From the cell containing the given text, extract its center point as [x, y] coordinate. 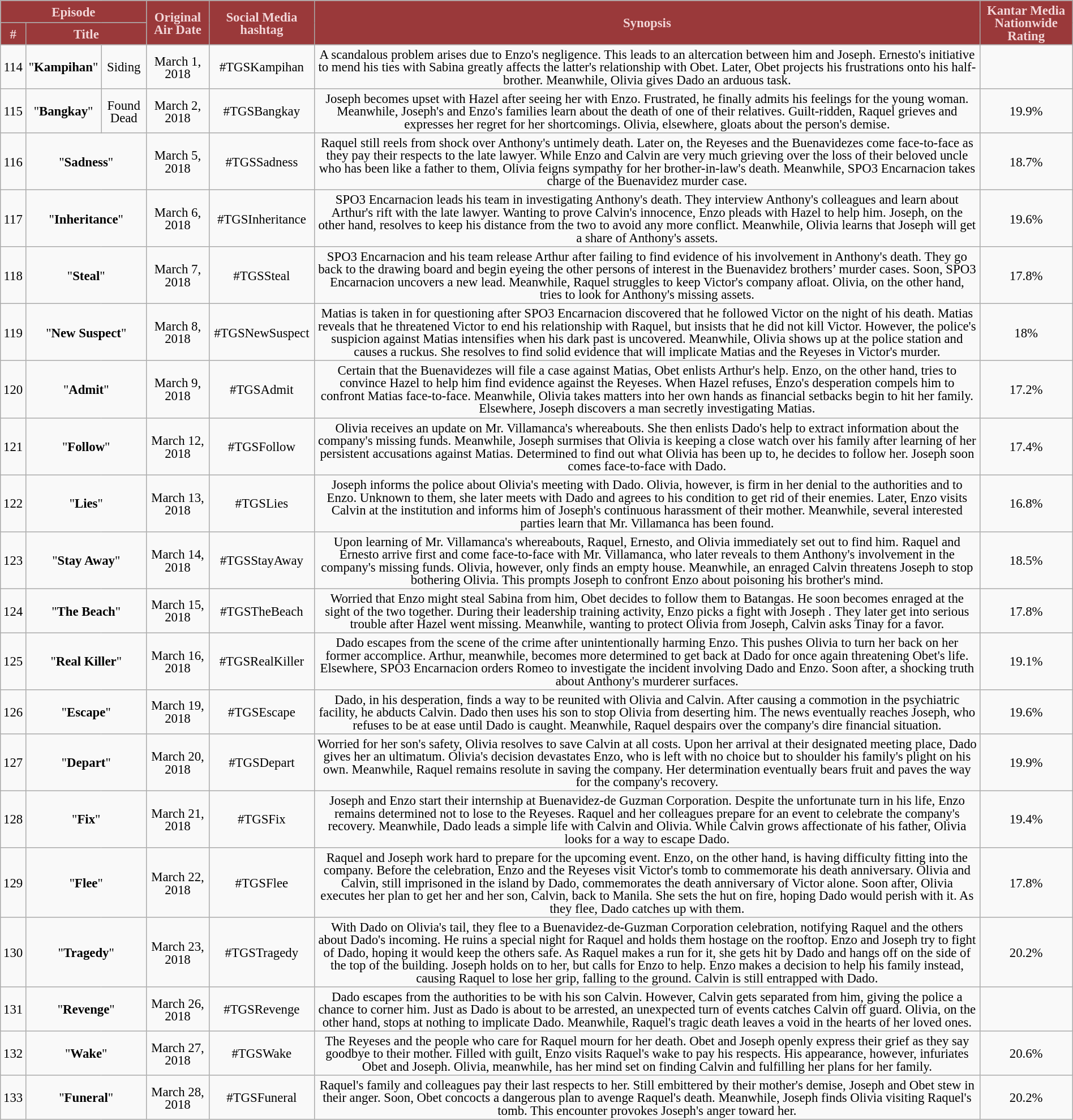
#TGSTheBeach [261, 611]
Synopsis [647, 23]
March 9, 2018 [178, 389]
"Real Killer" [86, 661]
March 23, 2018 [178, 952]
20.6% [1026, 1053]
120 [14, 389]
#TGSBangkay [261, 111]
Siding [124, 67]
133 [14, 1097]
Title [86, 34]
126 [14, 712]
17.2% [1026, 389]
125 [14, 661]
"Admit" [86, 389]
March 8, 2018 [178, 333]
"New Suspect" [86, 333]
19.4% [1026, 819]
119 [14, 333]
March 15, 2018 [178, 611]
March 27, 2018 [178, 1053]
March 7, 2018 [178, 275]
131 [14, 1009]
"Stay Away" [86, 560]
"Wake" [86, 1053]
"Escape" [86, 712]
#TGSFix [261, 819]
March 16, 2018 [178, 661]
#TGSAdmit [261, 389]
March 19, 2018 [178, 712]
March 2, 2018 [178, 111]
#TGSFollow [261, 446]
128 [14, 819]
"Depart" [86, 763]
March 22, 2018 [178, 883]
116 [14, 162]
"Inheritance" [86, 218]
123 [14, 560]
"Revenge" [86, 1009]
"Fix" [86, 819]
March 26, 2018 [178, 1009]
"Sadness" [86, 162]
March 21, 2018 [178, 819]
#TGSFlee [261, 883]
"Bangkay" [63, 111]
114 [14, 67]
16.8% [1026, 504]
"Lies" [86, 504]
127 [14, 763]
18.7% [1026, 162]
#TGSTragedy [261, 952]
"Follow" [86, 446]
"Steal" [86, 275]
"Tragedy" [86, 952]
#TGSDepart [261, 763]
Social Media hashtag [261, 23]
March 20, 2018 [178, 763]
# [14, 34]
#TGSWake [261, 1053]
#TGSRevenge [261, 1009]
18.5% [1026, 560]
130 [14, 952]
Found Dead [124, 111]
129 [14, 883]
"The Beach" [86, 611]
Kantar Media Nationwide Rating [1026, 23]
"Funeral" [86, 1097]
March 1, 2018 [178, 67]
#TGSNewSuspect [261, 333]
122 [14, 504]
117 [14, 218]
#TGSEscape [261, 712]
#TGSInheritance [261, 218]
#TGSSteal [261, 275]
#TGSLies [261, 504]
"Kampihan" [63, 67]
#TGSStayAway [261, 560]
124 [14, 611]
115 [14, 111]
19.1% [1026, 661]
#TGSSadness [261, 162]
"Flee" [86, 883]
Original Air Date [178, 23]
March 14, 2018 [178, 560]
#TGSKampihan [261, 67]
March 5, 2018 [178, 162]
March 13, 2018 [178, 504]
132 [14, 1053]
#TGSFuneral [261, 1097]
March 28, 2018 [178, 1097]
Episode [74, 11]
#TGSRealKiller [261, 661]
March 6, 2018 [178, 218]
17.4% [1026, 446]
118 [14, 275]
March 12, 2018 [178, 446]
18% [1026, 333]
121 [14, 446]
